Extract the [X, Y] coordinate from the center of the cell holding the provided text.  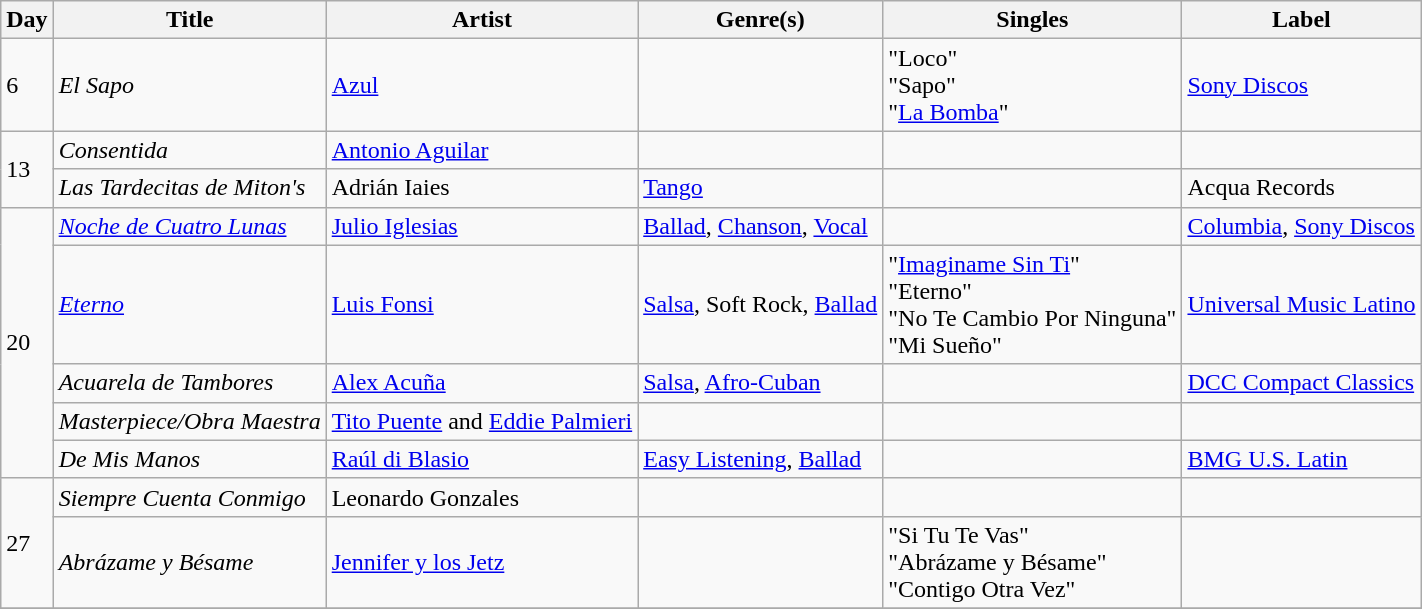
Antonio Aguilar [482, 150]
BMG U.S. Latin [1302, 459]
Title [190, 20]
Azul [482, 85]
"Si Tu Te Vas""Abrázame y Bésame""Contigo Otra Vez" [1032, 562]
Consentida [190, 150]
Genre(s) [760, 20]
Adrián Iaies [482, 188]
Acqua Records [1302, 188]
"Loco""Sapo""La Bomba" [1032, 85]
Las Tardecitas de Miton's [190, 188]
Ballad, Chanson, Vocal [760, 226]
20 [27, 342]
Columbia, Sony Discos [1302, 226]
De Mis Manos [190, 459]
27 [27, 543]
"Imaginame Sin Ti""Eterno""No Te Cambio Por Ninguna""Mi Sueño" [1032, 304]
Label [1302, 20]
6 [27, 85]
Noche de Cuatro Lunas [190, 226]
Siempre Cuenta Conmigo [190, 497]
Tito Puente and Eddie Palmieri [482, 421]
Eterno [190, 304]
Julio Iglesias [482, 226]
Salsa, Afro-Cuban [760, 383]
Luis Fonsi [482, 304]
Alex Acuña [482, 383]
Acuarela de Tambores [190, 383]
Abrázame y Bésame [190, 562]
DCC Compact Classics [1302, 383]
Jennifer y los Jetz [482, 562]
Tango [760, 188]
Universal Music Latino [1302, 304]
Sony Discos [1302, 85]
13 [27, 169]
Masterpiece/Obra Maestra [190, 421]
Artist [482, 20]
Leonardo Gonzales [482, 497]
Easy Listening, Ballad [760, 459]
Salsa, Soft Rock, Ballad [760, 304]
El Sapo [190, 85]
Day [27, 20]
Raúl di Blasio [482, 459]
Singles [1032, 20]
